Provide the (X, Y) coordinate of the cell's center where the given text is located.  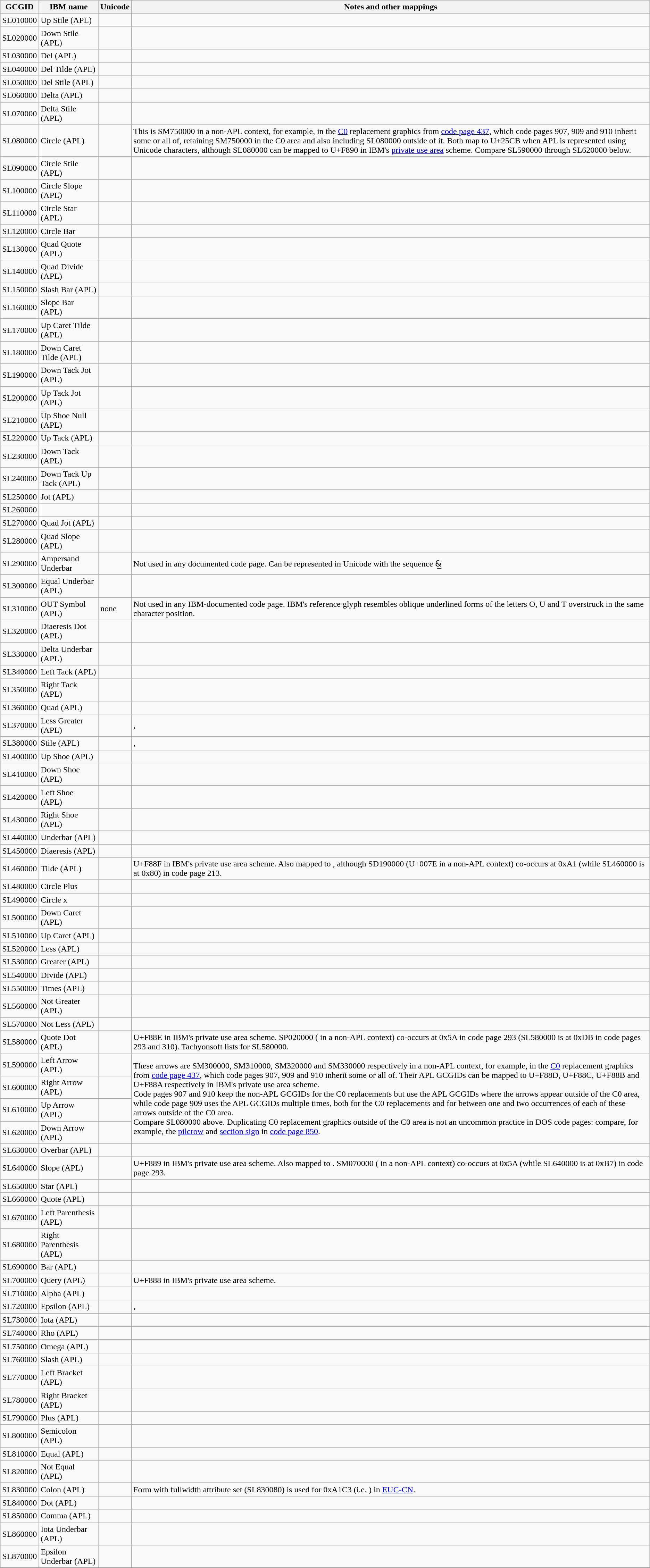
Quad Slope (APL) (69, 541)
Semicolon (APL) (69, 1436)
Circle Star (APL) (69, 213)
SL410000 (19, 774)
SL540000 (19, 975)
Tilde (APL) (69, 869)
SL490000 (19, 900)
SL010000 (19, 20)
SL300000 (19, 586)
Down Stile (APL) (69, 38)
SL810000 (19, 1454)
Omega (APL) (69, 1346)
Epsilon Underbar (APL) (69, 1557)
U+F888 in IBM's private use area scheme. (391, 1280)
IBM name (69, 7)
Quad Quote (APL) (69, 249)
SL460000 (19, 869)
Slope (APL) (69, 1168)
Left Shoe (APL) (69, 797)
SL620000 (19, 1132)
SL510000 (19, 936)
SL590000 (19, 1064)
SL830000 (19, 1490)
SL550000 (19, 988)
Up Shoe (APL) (69, 756)
Less (APL) (69, 949)
Del (APL) (69, 56)
SL350000 (19, 689)
SL110000 (19, 213)
SL140000 (19, 271)
Circle Bar (69, 231)
Equal (APL) (69, 1454)
Not Equal (APL) (69, 1472)
SL760000 (19, 1359)
SL770000 (19, 1377)
SL660000 (19, 1199)
Slash Bar (APL) (69, 290)
Right Bracket (APL) (69, 1400)
SL320000 (19, 631)
Stile (APL) (69, 743)
Greater (APL) (69, 962)
SL310000 (19, 609)
Equal Underbar (APL) (69, 586)
Unicode (115, 7)
Colon (APL) (69, 1490)
SL220000 (19, 438)
Up Caret Tilde (APL) (69, 330)
SL240000 (19, 478)
Quad Divide (APL) (69, 271)
Right Parenthesis (APL) (69, 1244)
SL280000 (19, 541)
Down Shoe (APL) (69, 774)
Up Tack (APL) (69, 438)
Overbar (APL) (69, 1150)
SL720000 (19, 1307)
Star (APL) (69, 1186)
SL840000 (19, 1503)
SL530000 (19, 962)
SL180000 (19, 353)
Del Tilde (APL) (69, 69)
SL120000 (19, 231)
Form with fullwidth attribute set (SL830080) is used for 0xA1C3 (i.e. ) in EUC-CN. (391, 1490)
SL050000 (19, 82)
SL040000 (19, 69)
Epsilon (APL) (69, 1307)
Down Tack Up Tack (APL) (69, 478)
SL680000 (19, 1244)
SL560000 (19, 1006)
Underbar (APL) (69, 837)
Rho (APL) (69, 1333)
SL360000 (19, 707)
SL520000 (19, 949)
SL080000 (19, 141)
SL340000 (19, 672)
SL260000 (19, 510)
SL740000 (19, 1333)
SL170000 (19, 330)
SL100000 (19, 190)
SL850000 (19, 1516)
Bar (APL) (69, 1267)
Circle x (69, 900)
Comma (APL) (69, 1516)
SL210000 (19, 420)
Times (APL) (69, 988)
Not used in any documented code page. Can be represented in Unicode with the sequence &̲ (391, 564)
SL730000 (19, 1320)
Ampersand Underbar (69, 564)
SL230000 (19, 456)
Quote (APL) (69, 1199)
SL190000 (19, 375)
Up Shoe Null (APL) (69, 420)
Query (APL) (69, 1280)
SL870000 (19, 1557)
SL090000 (19, 168)
Delta (APL) (69, 95)
Iota (APL) (69, 1320)
Right Shoe (APL) (69, 819)
Alpha (APL) (69, 1293)
Right Arrow (APL) (69, 1087)
Left Bracket (APL) (69, 1377)
Down Tack Jot (APL) (69, 375)
Notes and other mappings (391, 7)
SL270000 (19, 523)
SL630000 (19, 1150)
SL150000 (19, 290)
Iota Underbar (APL) (69, 1534)
Up Stile (APL) (69, 20)
Up Caret (APL) (69, 936)
SL200000 (19, 398)
Up Tack Jot (APL) (69, 398)
SL420000 (19, 797)
Up Arrow (APL) (69, 1109)
SL450000 (19, 851)
Left Parenthesis (APL) (69, 1217)
SL330000 (19, 654)
SL800000 (19, 1436)
Diaeresis Dot (APL) (69, 631)
Down Arrow (APL) (69, 1132)
SL130000 (19, 249)
SL060000 (19, 95)
Not Greater (APL) (69, 1006)
SL580000 (19, 1042)
Slope Bar (APL) (69, 308)
Slash (APL) (69, 1359)
Quote Dot (APL) (69, 1042)
Left Tack (APL) (69, 672)
SL030000 (19, 56)
SL380000 (19, 743)
Circle Slope (APL) (69, 190)
Down Caret (APL) (69, 918)
SL480000 (19, 887)
SL020000 (19, 38)
SL290000 (19, 564)
Divide (APL) (69, 975)
SL160000 (19, 308)
OUT Symbol (APL) (69, 609)
GCGID (19, 7)
SL690000 (19, 1267)
Diaeresis (APL) (69, 851)
SL670000 (19, 1217)
SL710000 (19, 1293)
Circle Plus (69, 887)
SL700000 (19, 1280)
Down Caret Tilde (APL) (69, 353)
SL650000 (19, 1186)
SL820000 (19, 1472)
SL610000 (19, 1109)
Delta Stile (APL) (69, 113)
Left Arrow (APL) (69, 1064)
SL250000 (19, 496)
Circle (APL) (69, 141)
Delta Underbar (APL) (69, 654)
SL750000 (19, 1346)
SL440000 (19, 837)
SL600000 (19, 1087)
Less Greater (APL) (69, 726)
Del Stile (APL) (69, 82)
SL860000 (19, 1534)
SL790000 (19, 1418)
SL400000 (19, 756)
SL780000 (19, 1400)
Down Tack (APL) (69, 456)
SL570000 (19, 1024)
SL640000 (19, 1168)
Circle Stile (APL) (69, 168)
none (115, 609)
Quad Jot (APL) (69, 523)
SL500000 (19, 918)
Right Tack (APL) (69, 689)
Jot (APL) (69, 496)
Dot (APL) (69, 1503)
SL070000 (19, 113)
Plus (APL) (69, 1418)
SL370000 (19, 726)
Quad (APL) (69, 707)
SL430000 (19, 819)
Not Less (APL) (69, 1024)
